For the text-containing cell, return its midpoint in [x, y] coordinate format. 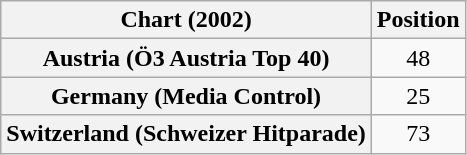
Chart (2002) [186, 20]
Position [418, 20]
Germany (Media Control) [186, 96]
Switzerland (Schweizer Hitparade) [186, 134]
48 [418, 58]
Austria (Ö3 Austria Top 40) [186, 58]
25 [418, 96]
73 [418, 134]
